From the cell containing the given text, extract its center point as (x, y) coordinate. 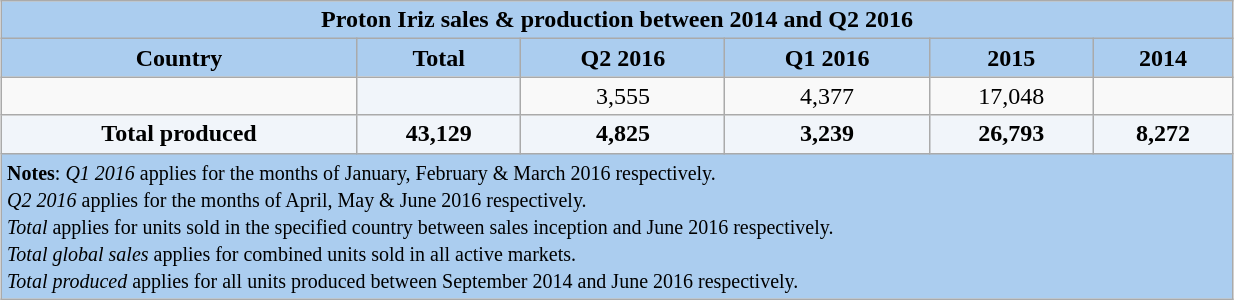
3,555 (623, 96)
8,272 (1162, 134)
Total (438, 58)
2014 (1162, 58)
Total produced (180, 134)
2015 (1011, 58)
17,048 (1011, 96)
26,793 (1011, 134)
4,825 (623, 134)
Country (180, 58)
43,129 (438, 134)
Q2 2016 (623, 58)
Proton Iriz sales & production between 2014 and Q2 2016 (618, 20)
4,377 (827, 96)
Q1 2016 (827, 58)
3,239 (827, 134)
